Return [X, Y] of the center of cell containing provided text 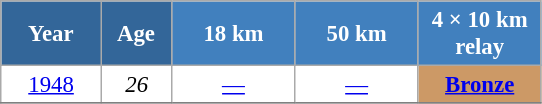
50 km [356, 34]
Year [52, 34]
26 [136, 85]
Age [136, 34]
18 km [234, 34]
1948 [52, 85]
Bronze [480, 85]
4 × 10 km relay [480, 34]
